Detect which cell encompasses the target text, then output its [X, Y] center coordinate. 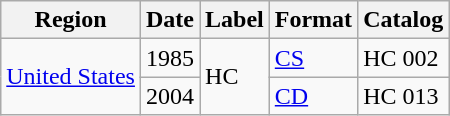
Label [235, 20]
United States [71, 77]
HC 013 [404, 96]
HC [235, 77]
Catalog [404, 20]
2004 [170, 96]
Date [170, 20]
Region [71, 20]
HC 002 [404, 58]
Format [313, 20]
1985 [170, 58]
CD [313, 96]
CS [313, 58]
